Detect which cell encompasses the target text, then output its (x, y) center coordinate. 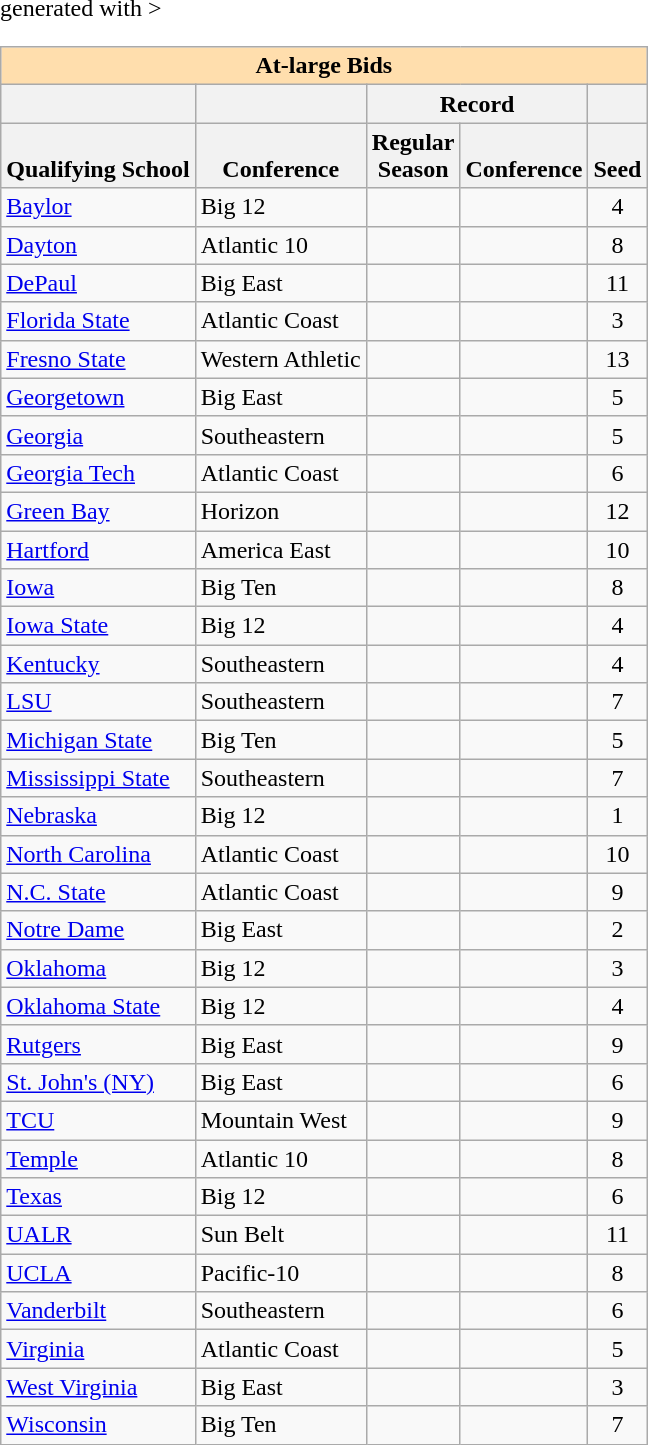
13 (618, 359)
Michigan State (98, 740)
Sun Belt (280, 1235)
Qualifying School (98, 156)
Kentucky (98, 664)
Oklahoma State (98, 1006)
Iowa State (98, 626)
RegularSeason (413, 156)
N.C. State (98, 892)
Western Athletic (280, 359)
Baylor (98, 207)
Virginia (98, 1349)
Georgia (98, 435)
Seed (618, 156)
Texas (98, 1197)
Florida State (98, 321)
Mississippi State (98, 778)
Green Bay (98, 511)
UALR (98, 1235)
Temple (98, 1159)
Notre Dame (98, 930)
12 (618, 511)
St. John's (NY) (98, 1082)
Vanderbilt (98, 1311)
Pacific-10 (280, 1273)
Oklahoma (98, 968)
Georgia Tech (98, 473)
2 (618, 930)
Wisconsin (98, 1425)
Record (477, 104)
Horizon (280, 511)
UCLA (98, 1273)
Iowa (98, 588)
Dayton (98, 245)
DePaul (98, 283)
North Carolina (98, 854)
1 (618, 816)
At-large Bids (324, 66)
LSU (98, 702)
America East (280, 549)
Mountain West (280, 1120)
West Virginia (98, 1387)
Fresno State (98, 359)
Rutgers (98, 1044)
Hartford (98, 549)
TCU (98, 1120)
Georgetown (98, 397)
Nebraska (98, 816)
